Detect which cell encompasses the target text, then output its [X, Y] center coordinate. 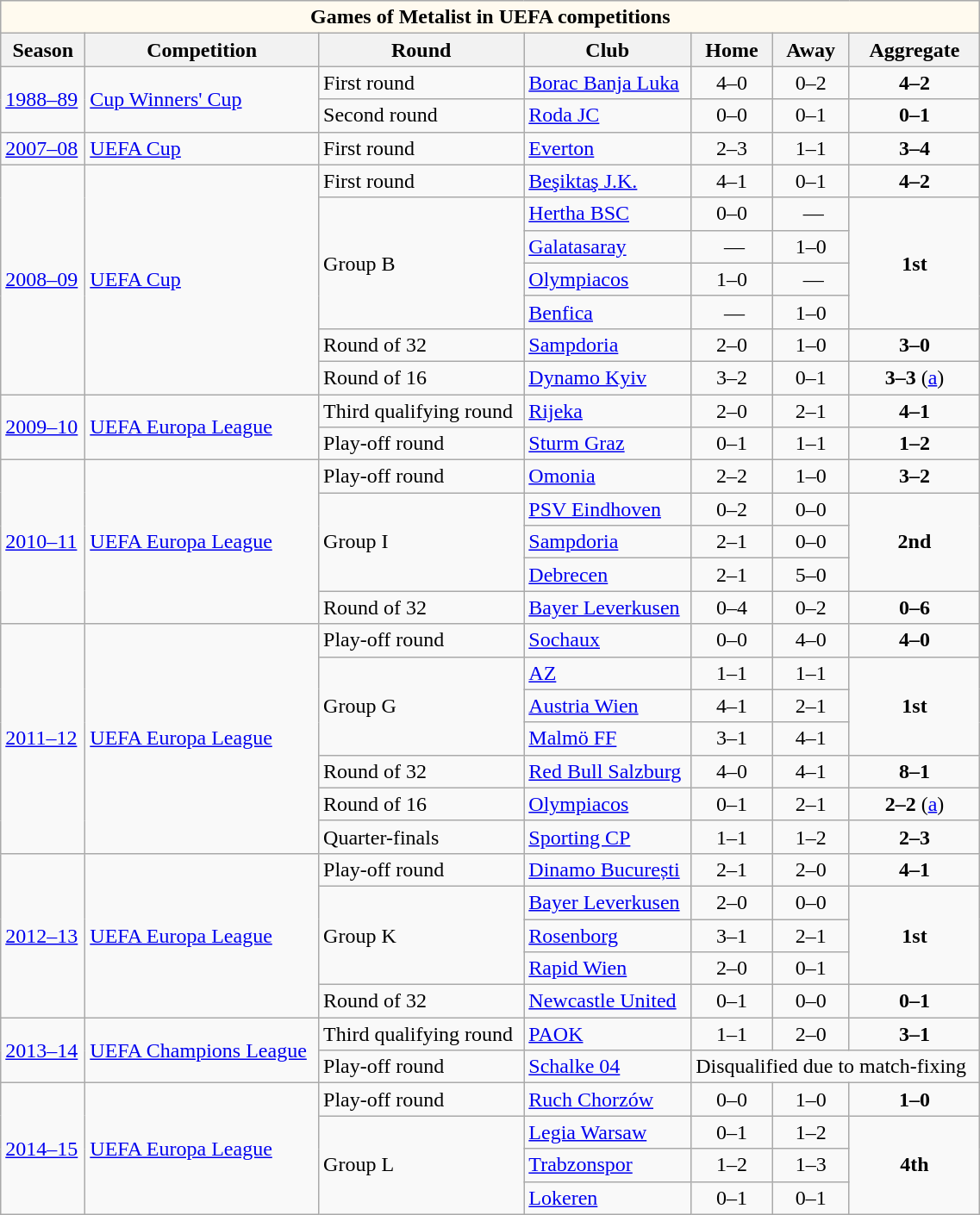
Newcastle United [608, 1001]
Debrecen [608, 575]
Competition [202, 50]
Home [733, 50]
PAOK [608, 1034]
Malmö FF [608, 738]
Borac Banja Luka [608, 83]
2011–12 [43, 738]
Austria Wien [608, 706]
Roda JC [608, 115]
2009–10 [43, 427]
Round [421, 50]
Schalke 04 [608, 1067]
1–3 [810, 1165]
Group L [421, 1165]
Second round [421, 115]
Dinamo București [608, 869]
Everton [608, 148]
8–1 [914, 771]
3–4 [914, 148]
Group K [421, 935]
Rapid Wien [608, 969]
2014–15 [43, 1149]
Red Bull Salzburg [608, 771]
3–3 (a) [914, 377]
2–2 (a) [914, 804]
Dynamo Kyiv [608, 377]
Aggregate [914, 50]
Games of Metalist in UEFA competitions [490, 17]
Trabzonspor [608, 1165]
2007–08 [43, 148]
Omonia [608, 477]
5–0 [810, 575]
2010–11 [43, 542]
Group G [421, 706]
AZ [608, 673]
PSV Eindhoven [608, 509]
Quarter-finals [421, 837]
Hertha BSC [608, 214]
Disqualified due to match-fixing [836, 1067]
4th [914, 1165]
Sturm Graz [608, 444]
2nd [914, 542]
Cup Winners' Cup [202, 99]
Rijeka [608, 411]
2013–14 [43, 1050]
Season [43, 50]
Group B [421, 263]
Legia Warsaw [608, 1132]
Group I [421, 542]
1988–89 [43, 99]
3–0 [914, 345]
Rosenborg [608, 935]
Away [810, 50]
Benfica [608, 312]
2–2 [733, 477]
Ruch Chorzów [608, 1100]
Galatasaray [608, 246]
Club [608, 50]
2008–09 [43, 279]
2012–13 [43, 935]
0–4 [733, 607]
UEFA Champions League [202, 1050]
0–6 [914, 607]
Sochaux [608, 640]
Lokeren [608, 1198]
Beşiktaş J.K. [608, 181]
Sporting CP [608, 837]
